Pinpoint the cell where the given text exists, returning its (X, Y) midpoint coordinate. 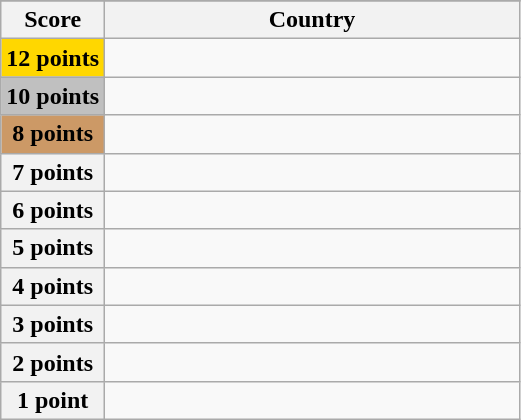
6 points (53, 210)
3 points (53, 324)
1 point (53, 400)
Score (53, 20)
5 points (53, 248)
12 points (53, 58)
7 points (53, 172)
10 points (53, 96)
8 points (53, 134)
2 points (53, 362)
Country (312, 20)
4 points (53, 286)
